Determine the [x, y] coordinate at the center of the cell enclosing the given text.  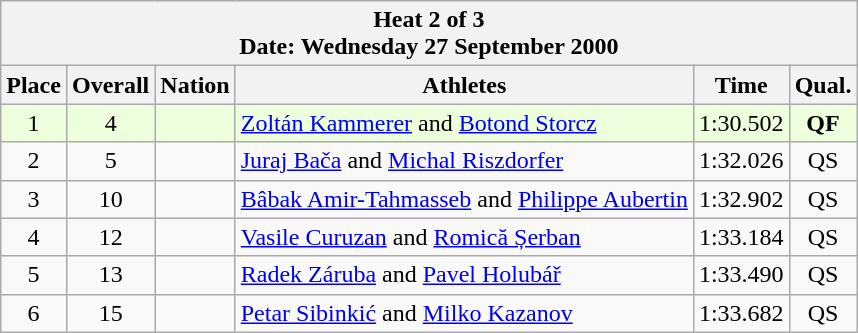
Bâbak Amir-Tahmasseb and Philippe Aubertin [464, 199]
1 [34, 123]
QF [823, 123]
1:32.026 [741, 161]
Overall [110, 85]
6 [34, 313]
10 [110, 199]
12 [110, 237]
13 [110, 275]
Athletes [464, 85]
Nation [195, 85]
Place [34, 85]
Qual. [823, 85]
1:33.682 [741, 313]
1:32.902 [741, 199]
Zoltán Kammerer and Botond Storcz [464, 123]
1:30.502 [741, 123]
Juraj Bača and Michal Riszdorfer [464, 161]
Petar Sibinkić and Milko Kazanov [464, 313]
2 [34, 161]
1:33.184 [741, 237]
Time [741, 85]
15 [110, 313]
1:33.490 [741, 275]
Vasile Curuzan and Romică Șerban [464, 237]
Radek Záruba and Pavel Holubář [464, 275]
Heat 2 of 3 Date: Wednesday 27 September 2000 [429, 34]
3 [34, 199]
